Find where the given text appears and provide that cell's center as [x, y] coordinate. 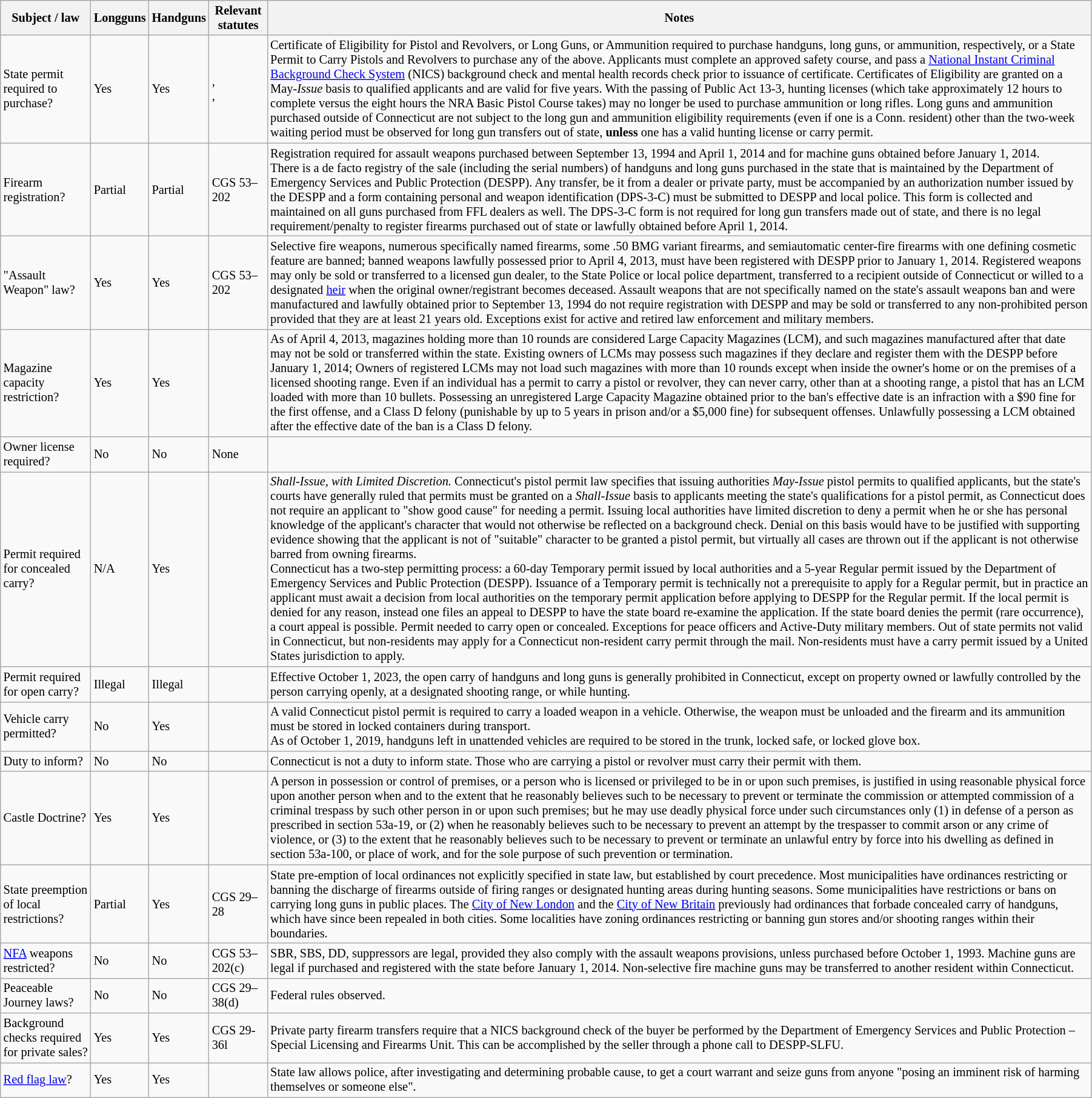
None [238, 454]
Magazine capacity restriction? [46, 383]
NFA weapons restricted? [46, 960]
N/A [120, 569]
, , [238, 89]
Permit required for concealed carry? [46, 569]
Relevant statutes [238, 18]
Federal rules observed. [679, 996]
Subject / law [46, 18]
Red flag law? [46, 1080]
CGS 29–38(d) [238, 996]
Background checks required for private sales? [46, 1038]
CGS 29–28 [238, 904]
Peaceable Journey laws? [46, 996]
"Assault Weapon" law? [46, 282]
CGS 53–202(c) [238, 960]
Castle Doctrine? [46, 818]
State permit required to purchase? [46, 89]
Vehicle carry permitted? [46, 727]
State preemption of local restrictions? [46, 904]
Firearm registration? [46, 190]
Handguns [179, 18]
Notes [679, 18]
Permit required for open carry? [46, 684]
Longguns [120, 18]
Owner license required? [46, 454]
Connecticut is not a duty to inform state. Those who are carrying a pistol or revolver must carry their permit with them. [679, 761]
Duty to inform? [46, 761]
CGS 29-36l [238, 1038]
